Extract the (X, Y) coordinate from the center of the cell holding the provided text.  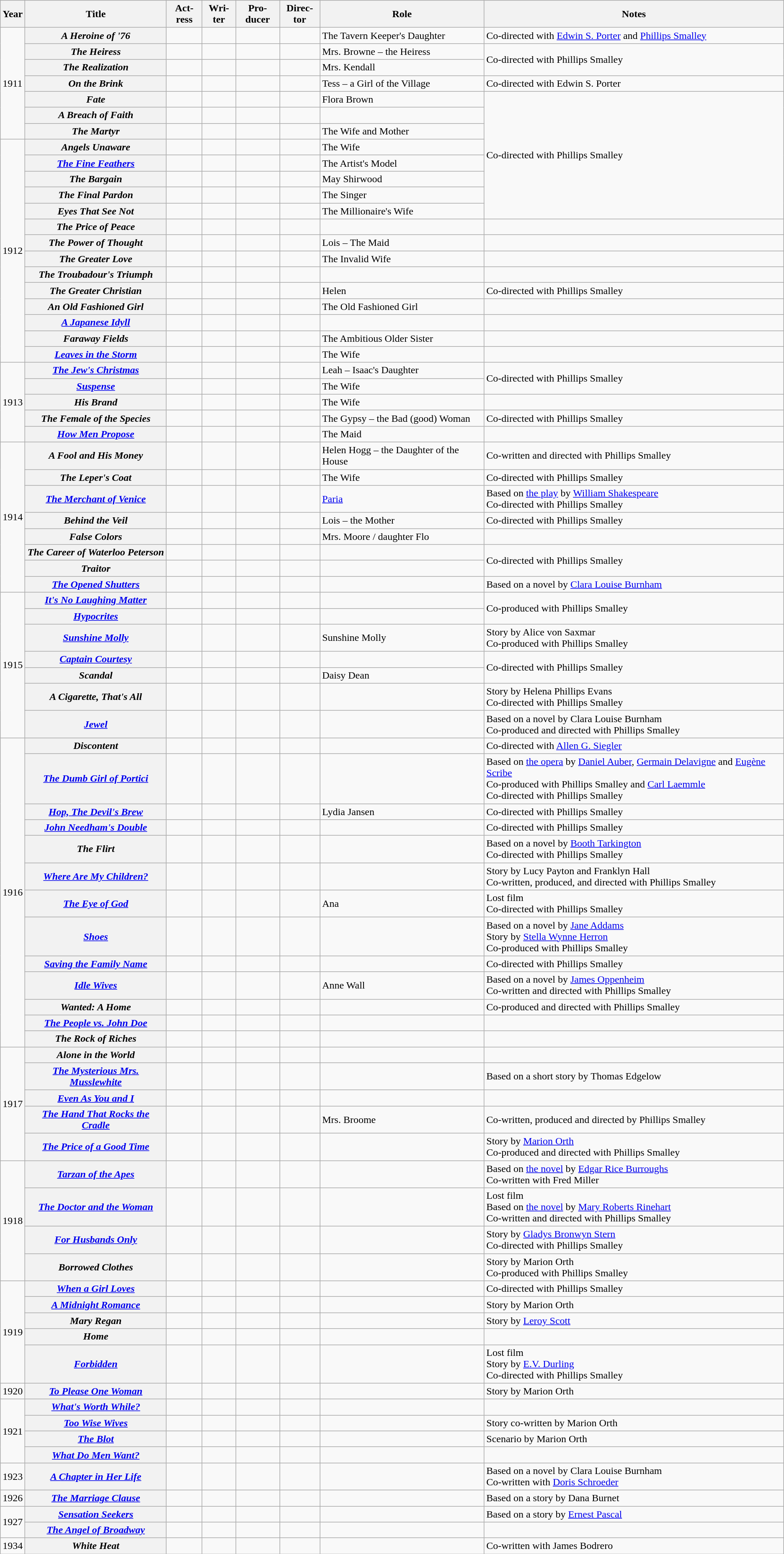
The Fine Feathers (96, 163)
The Millionaire's Wife (402, 211)
White Heat (96, 1546)
The Hand That Rocks the Cradle (96, 1119)
Scenario by Marion Orth (634, 1439)
The Wife and Mother (402, 131)
Story by Leroy Scott (634, 1321)
Pro­ducer (258, 14)
A Japanese Idyll (96, 323)
Forbidden (96, 1364)
The Doctor and the Woman (96, 1207)
Saving the Family Name (96, 964)
The Singer (402, 195)
Story by Marion OrthCo-produced and directed with Phillips Smalley (634, 1147)
Co-written with James Bodrero (634, 1546)
1916 (13, 892)
The Angel of Broadway (96, 1530)
1926 (13, 1498)
The Rock of Riches (96, 1039)
The Invalid Wife (402, 259)
Based on a story by Dana Burnet (634, 1498)
Year (13, 14)
Story by Marion OrthCo-produced with Phillips Smalley (634, 1267)
Based on a novel by Booth TarkingtonCo-directed with Phillips Smalley (634, 849)
The Realization (96, 67)
Based on a novel by Clara Louise BurnhamCo-produced and directed with Phillips Smalley (634, 724)
The Gypsy – the Bad (good) Woman (402, 418)
The Female of the Species (96, 418)
The Blot (96, 1439)
Co-written, produced and directed by Phillips Smalley (634, 1119)
Leah – Isaac's Daughter (402, 370)
The Price of Peace (96, 227)
1918 (13, 1221)
The Final Pardon (96, 195)
Ana (402, 904)
1911 (13, 83)
Story by Gladys Bronwyn SternCo-directed with Phillips Smalley (634, 1240)
Title (96, 14)
Based on a story by Ernest Pascal (634, 1514)
Based on a novel by James OppenheimCo-written and directed with Phillips Smalley (634, 985)
The Merchant of Venice (96, 499)
1915 (13, 665)
The Career of Waterloo Peterson (96, 552)
Co-directed with Edwin S. Porter (634, 83)
Idle Wives (96, 985)
Based on a novel by Clara Louise Burnham (634, 584)
Discontent (96, 746)
Tarzan of the Apes (96, 1174)
The Opened Shutters (96, 584)
Story co-written by Marion Orth (634, 1423)
Even As You and I (96, 1098)
May Shirwood (402, 179)
The Greater Christian (96, 291)
Paria (402, 499)
Helen (402, 291)
Fate (96, 99)
The Artist's Model (402, 163)
Lost filmBased on the novel by Mary Roberts RinehartCo-written and directed with Phillips Smalley (634, 1207)
Lois – The Maid (402, 243)
Story by Alice von SaxmarCo-produced with Phillips Smalley (634, 638)
The Ambitious Older Sister (402, 338)
The Eye of God (96, 904)
False Colors (96, 537)
How Men Propose (96, 434)
Based on the play by William ShakespeareCo-directed with Phillips Smalley (634, 499)
1920 (13, 1391)
It's No Laughing Matter (96, 600)
1914 (13, 517)
The Marriage Clause (96, 1498)
A Breach of Faith (96, 115)
Anne Wall (402, 985)
His Brand (96, 402)
Helen Hogg – the Daughter of the House (402, 456)
To Please One Woman (96, 1391)
Hypocrites (96, 616)
For Husbands Only (96, 1240)
Lydia Jansen (402, 811)
Co-produced and directed with Phillips Smalley (634, 1007)
1923 (13, 1476)
Alone in the World (96, 1055)
Shoes (96, 937)
Story by Helena Phillips EvansCo-directed with Phillips Smalley (634, 697)
Faraway Fields (96, 338)
Lost filmCo-directed with Phillips Smalley (634, 904)
The Greater Love (96, 259)
Sensation Seekers (96, 1514)
Lois – the Mother (402, 521)
What's Worth While? (96, 1407)
The People vs. John Doe (96, 1023)
1917 (13, 1103)
Role (402, 14)
Notes (634, 14)
The Dumb Girl of Portici (96, 778)
Borrowed Clothes (96, 1267)
Direc­tor (300, 14)
Wanted: A Home (96, 1007)
When a Girl Loves (96, 1289)
Act­ress (184, 14)
The Heiress (96, 52)
Leaves in the Storm (96, 354)
A Midnight Romance (96, 1305)
Eyes That See Not (96, 211)
Story by Lucy Payton and Franklyn HallCo-written, produced, and directed with Phillips Smalley (634, 876)
Co-written and directed with Phillips Smalley (634, 456)
The Old Fashioned Girl (402, 307)
Wri­ter (219, 14)
Angels Unaware (96, 147)
The Mysterious Mrs. Musslewhite (96, 1076)
A Chapter in Her Life (96, 1476)
The Power of Thought (96, 243)
Co-directed with Allen G. Siegler (634, 746)
Based on a novel by Clara Louise BurnhamCo-written with Doris Schroeder (634, 1476)
A Heroine of '76 (96, 36)
The Jew's Christmas (96, 370)
Daisy Dean (402, 675)
The Maid (402, 434)
Scandal (96, 675)
What Do Men Want? (96, 1455)
Based on a short story by Thomas Edgelow (634, 1076)
The Price of a Good Time (96, 1147)
Based on a novel by Jane AddamsStory by Stella Wynne HerronCo-produced with Phillips Smalley (634, 937)
1934 (13, 1546)
Lost filmStory by E.V. DurlingCo-directed with Phillips Smalley (634, 1364)
Home (96, 1337)
The Tavern Keeper's Daughter (402, 36)
Where Are My Children? (96, 876)
Captain Courtesy (96, 659)
Too Wise Wives (96, 1423)
A Fool and His Money (96, 456)
Mrs. Broome (402, 1119)
Co-produced with Phillips Smalley (634, 608)
Jewel (96, 724)
Mrs. Moore / daughter Flo (402, 537)
John Needham's Double (96, 828)
The Flirt (96, 849)
Mrs. Kendall (402, 67)
An Old Fashioned Girl (96, 307)
The Martyr (96, 131)
Based on the novel by Edgar Rice BurroughsCo-written with Fred Miller (634, 1174)
Suspense (96, 386)
1912 (13, 250)
The Leper's Coat (96, 477)
Flora Brown (402, 99)
The Bargain (96, 179)
Mary Regan (96, 1321)
Co-directed with Edwin S. Porter and Phillips Smalley (634, 36)
1927 (13, 1522)
On the Brink (96, 83)
1921 (13, 1431)
Tess – a Girl of the Village (402, 83)
Traitor (96, 568)
1913 (13, 402)
Behind the Veil (96, 521)
Mrs. Browne – the Heiress (402, 52)
The Troubadour's Triumph (96, 275)
1919 (13, 1332)
Hop, The Devil's Brew (96, 811)
A Cigarette, That's All (96, 697)
